Return (x, y) of the center of cell containing provided text 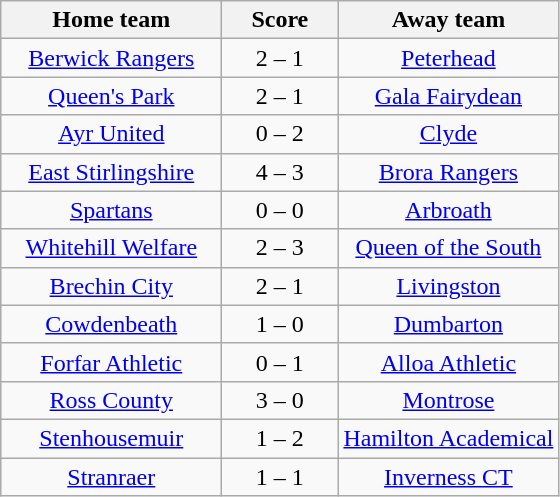
Berwick Rangers (112, 58)
Cowdenbeath (112, 324)
Score (280, 20)
Dumbarton (448, 324)
Clyde (448, 134)
Alloa Athletic (448, 362)
Whitehill Welfare (112, 248)
Hamilton Academical (448, 438)
Livingston (448, 286)
Queen of the South (448, 248)
Stenhousemuir (112, 438)
East Stirlingshire (112, 172)
Ross County (112, 400)
0 – 1 (280, 362)
Home team (112, 20)
Brechin City (112, 286)
Montrose (448, 400)
1 – 0 (280, 324)
0 – 0 (280, 210)
Queen's Park (112, 96)
Gala Fairydean (448, 96)
2 – 3 (280, 248)
Arbroath (448, 210)
3 – 0 (280, 400)
1 – 1 (280, 477)
1 – 2 (280, 438)
4 – 3 (280, 172)
Stranraer (112, 477)
Forfar Athletic (112, 362)
Peterhead (448, 58)
0 – 2 (280, 134)
Away team (448, 20)
Inverness CT (448, 477)
Brora Rangers (448, 172)
Ayr United (112, 134)
Spartans (112, 210)
